Search for the cell housing the specified text and yield its [X, Y] center coordinate. 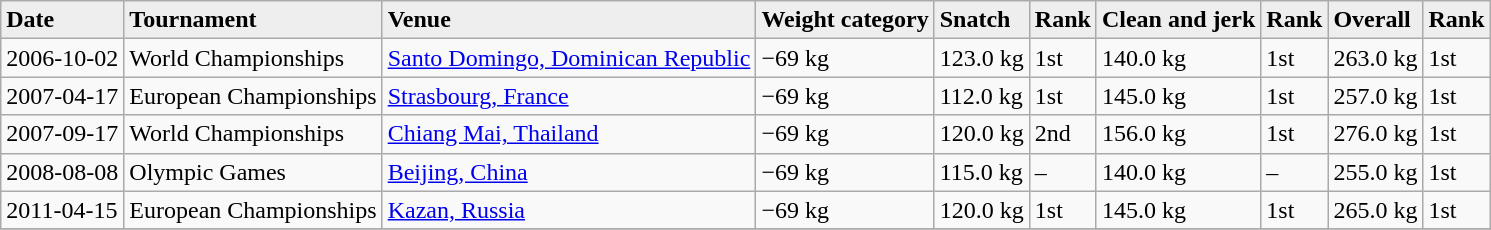
Santo Domingo, Dominican Republic [569, 58]
Overall [1376, 20]
2007-04-17 [62, 96]
2008-08-08 [62, 172]
255.0 kg [1376, 172]
Tournament [253, 20]
123.0 kg [982, 58]
Chiang Mai, Thailand [569, 134]
257.0 kg [1376, 96]
115.0 kg [982, 172]
Strasbourg, France [569, 96]
Clean and jerk [1178, 20]
Beijing, China [569, 172]
Olympic Games [253, 172]
2011-04-15 [62, 210]
265.0 kg [1376, 210]
2006-10-02 [62, 58]
Kazan, Russia [569, 210]
112.0 kg [982, 96]
263.0 kg [1376, 58]
156.0 kg [1178, 134]
Venue [569, 20]
Date [62, 20]
2nd [1062, 134]
Snatch [982, 20]
2007-09-17 [62, 134]
276.0 kg [1376, 134]
Weight category [845, 20]
